Locate the cell with the specified text and output its [x, y] center coordinate. 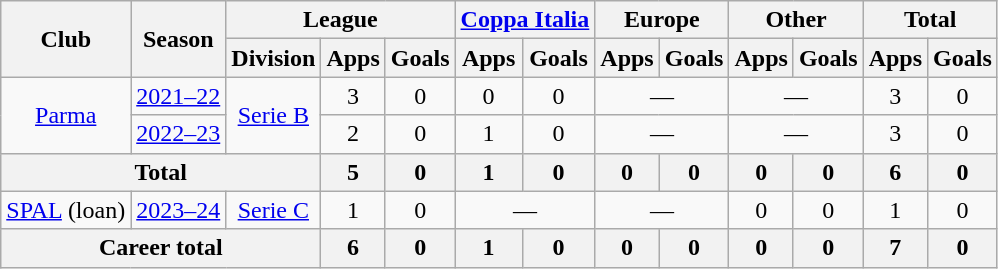
Coppa Italia [525, 20]
2023–24 [178, 210]
5 [353, 172]
7 [895, 248]
2021–22 [178, 96]
Season [178, 39]
Division [274, 58]
Club [66, 39]
2 [353, 134]
2022–23 [178, 134]
Other [796, 20]
Parma [66, 115]
SPAL (loan) [66, 210]
Serie B [274, 115]
League [340, 20]
Career total [161, 248]
Europe [662, 20]
Serie C [274, 210]
